Locate the cell with the specified text and output its [x, y] center coordinate. 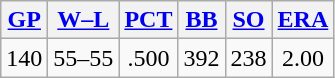
238 [248, 58]
W–L [84, 20]
55–55 [84, 58]
.500 [148, 58]
PCT [148, 20]
BB [202, 20]
140 [24, 58]
ERA [303, 20]
2.00 [303, 58]
GP [24, 20]
SO [248, 20]
392 [202, 58]
